Pinpoint the cell where the given text exists, returning its [x, y] midpoint coordinate. 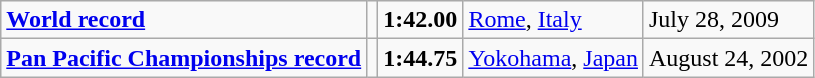
Pan Pacific Championships record [184, 58]
Yokohama, Japan [554, 58]
July 28, 2009 [728, 20]
World record [184, 20]
1:44.75 [420, 58]
1:42.00 [420, 20]
August 24, 2002 [728, 58]
Rome, Italy [554, 20]
